Capture the cell that displays the provided text and extract its (x, y) central coordinate. 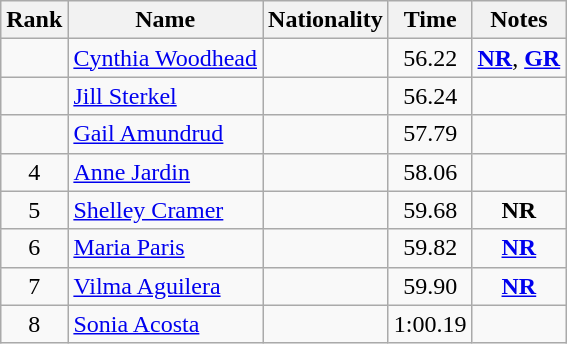
1:00.19 (430, 324)
Gail Amundrud (166, 134)
Name (166, 20)
58.06 (430, 172)
59.68 (430, 210)
Anne Jardin (166, 172)
Nationality (326, 20)
Time (430, 20)
7 (34, 286)
5 (34, 210)
Cynthia Woodhead (166, 58)
4 (34, 172)
56.24 (430, 96)
57.79 (430, 134)
Rank (34, 20)
56.22 (430, 58)
6 (34, 248)
NR, GR (519, 58)
Maria Paris (166, 248)
Vilma Aguilera (166, 286)
Sonia Acosta (166, 324)
59.82 (430, 248)
Shelley Cramer (166, 210)
8 (34, 324)
59.90 (430, 286)
Notes (519, 20)
Jill Sterkel (166, 96)
